Identify which cell holds the provided text, then report its (x, y) central coordinate. 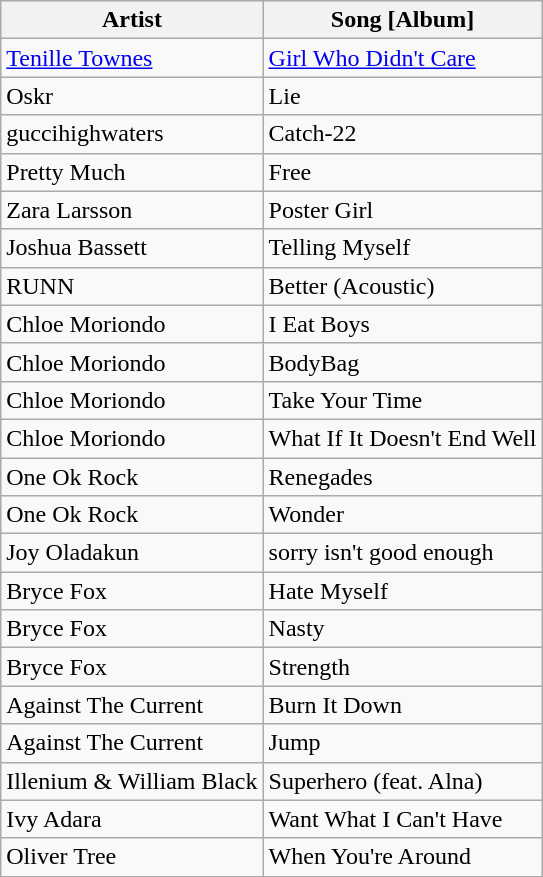
Poster Girl (402, 210)
Catch-22 (402, 134)
guccihighwaters (132, 134)
I Eat Boys (402, 324)
sorry isn't good enough (402, 553)
Hate Myself (402, 591)
Burn It Down (402, 705)
Girl Who Didn't Care (402, 58)
Lie (402, 96)
Telling Myself (402, 248)
Jump (402, 743)
Wonder (402, 515)
What If It Doesn't End Well (402, 438)
Oliver Tree (132, 857)
Joy Oladakun (132, 553)
Illenium & William Black (132, 781)
Zara Larsson (132, 210)
Pretty Much (132, 172)
Strength (402, 667)
Nasty (402, 629)
Take Your Time (402, 400)
Ivy Adara (132, 819)
Oskr (132, 96)
Renegades (402, 477)
Free (402, 172)
Joshua Bassett (132, 248)
Tenille Townes (132, 58)
Superhero (feat. Alna) (402, 781)
Song [Album] (402, 20)
BodyBag (402, 362)
RUNN (132, 286)
Artist (132, 20)
Want What I Can't Have (402, 819)
When You're Around (402, 857)
Better (Acoustic) (402, 286)
